Capture the cell that displays the provided text and extract its (X, Y) central coordinate. 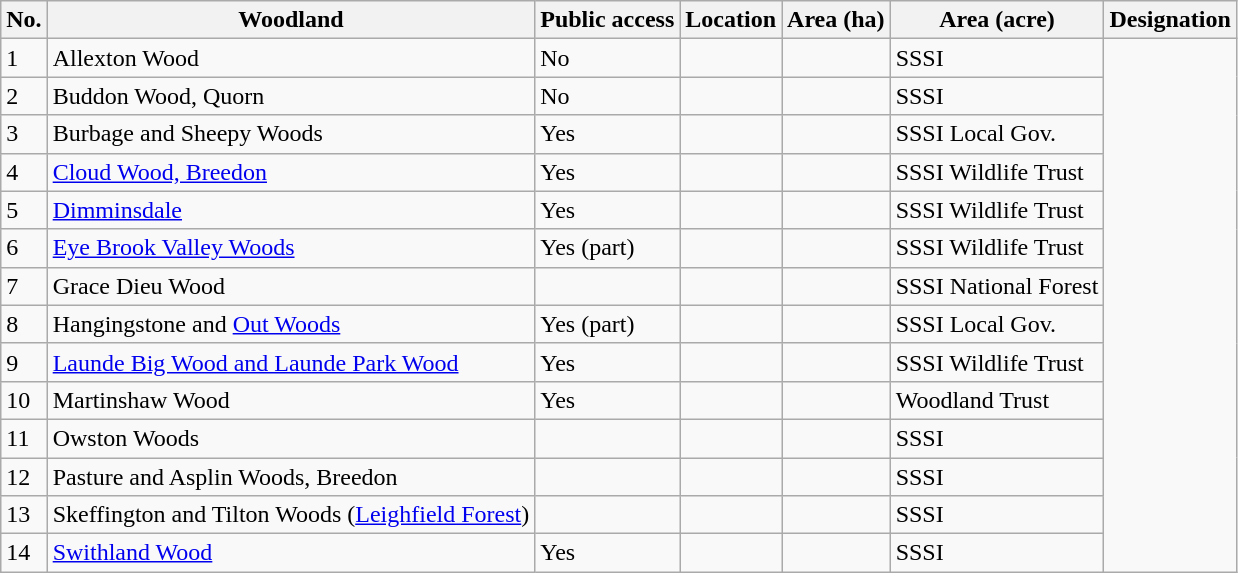
11 (24, 438)
Buddon Wood, Quorn (291, 96)
Dimminsdale (291, 210)
12 (24, 477)
Swithland Wood (291, 553)
1 (24, 58)
13 (24, 515)
14 (24, 553)
Hangingstone and Out Woods (291, 324)
Woodland Trust (997, 400)
Owston Woods (291, 438)
Area (ha) (836, 20)
SSSI National Forest (997, 286)
10 (24, 400)
Eye Brook Valley Woods (291, 248)
4 (24, 172)
6 (24, 248)
9 (24, 362)
Launde Big Wood and Launde Park Wood (291, 362)
Burbage and Sheepy Woods (291, 134)
5 (24, 210)
Public access (608, 20)
Location (731, 20)
7 (24, 286)
Cloud Wood, Breedon (291, 172)
Pasture and Asplin Woods, Breedon (291, 477)
Skeffington and Tilton Woods (Leighfield Forest) (291, 515)
Allexton Wood (291, 58)
3 (24, 134)
Area (acre) (997, 20)
2 (24, 96)
Martinshaw Wood (291, 400)
8 (24, 324)
Designation (1170, 20)
No. (24, 20)
Woodland (291, 20)
Grace Dieu Wood (291, 286)
